Return the [X, Y] coordinate for the center point of the cell that contains the specified text.  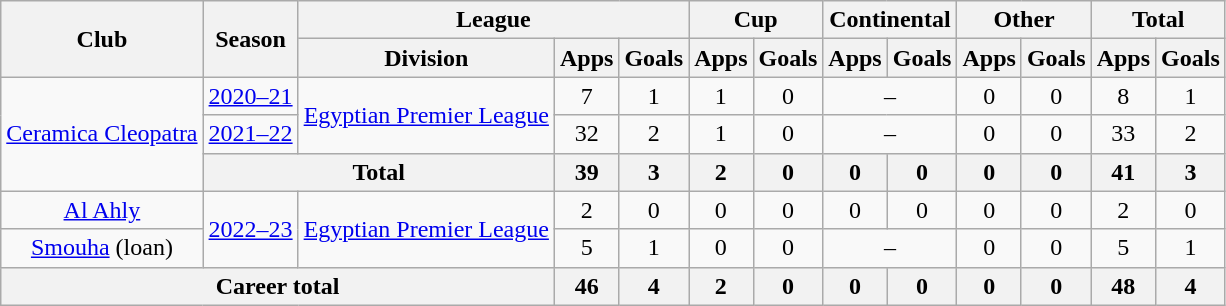
2021–22 [250, 134]
41 [1123, 172]
Ceramica Cleopatra [102, 134]
Cup [756, 20]
33 [1123, 134]
Career total [278, 286]
Continental [890, 20]
32 [586, 134]
Other [1024, 20]
48 [1123, 286]
Season [250, 39]
Smouha (loan) [102, 248]
Club [102, 39]
Al Ahly [102, 210]
2022–23 [250, 229]
39 [586, 172]
46 [586, 286]
Division [426, 58]
2020–21 [250, 96]
7 [586, 96]
League [493, 20]
8 [1123, 96]
